From the cell containing the given text, extract its center point as [X, Y] coordinate. 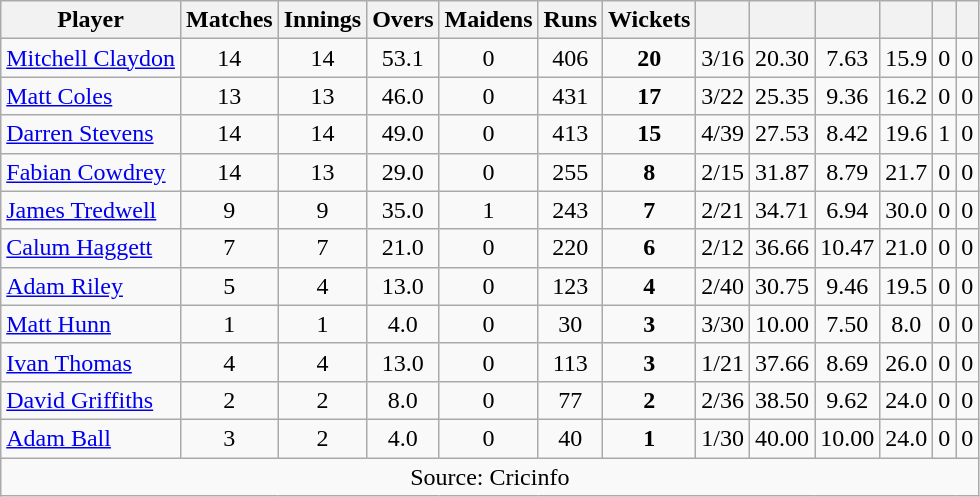
7.50 [848, 324]
7.63 [848, 58]
Adam Ball [91, 438]
31.87 [782, 172]
123 [570, 286]
Calum Haggett [91, 248]
243 [570, 210]
8.79 [848, 172]
8 [650, 172]
21.7 [906, 172]
77 [570, 400]
20 [650, 58]
1/21 [723, 362]
David Griffiths [91, 400]
Player [91, 20]
Matt Hunn [91, 324]
2/40 [723, 286]
46.0 [403, 96]
3/30 [723, 324]
3/22 [723, 96]
29.0 [403, 172]
Wickets [650, 20]
6 [650, 248]
9.46 [848, 286]
34.71 [782, 210]
8.42 [848, 134]
Matt Coles [91, 96]
Source: Cricinfo [490, 477]
10.47 [848, 248]
Runs [570, 20]
1/30 [723, 438]
2/15 [723, 172]
49.0 [403, 134]
40 [570, 438]
26.0 [906, 362]
220 [570, 248]
53.1 [403, 58]
5 [229, 286]
16.2 [906, 96]
30.0 [906, 210]
Darren Stevens [91, 134]
8.69 [848, 362]
2/21 [723, 210]
4/39 [723, 134]
Mitchell Claydon [91, 58]
30 [570, 324]
Ivan Thomas [91, 362]
Maidens [488, 20]
17 [650, 96]
Fabian Cowdrey [91, 172]
406 [570, 58]
9.62 [848, 400]
15.9 [906, 58]
2/36 [723, 400]
113 [570, 362]
3/16 [723, 58]
431 [570, 96]
413 [570, 134]
35.0 [403, 210]
27.53 [782, 134]
255 [570, 172]
9.36 [848, 96]
25.35 [782, 96]
Adam Riley [91, 286]
38.50 [782, 400]
Innings [322, 20]
19.5 [906, 286]
Overs [403, 20]
6.94 [848, 210]
James Tredwell [91, 210]
40.00 [782, 438]
37.66 [782, 362]
15 [650, 134]
Matches [229, 20]
36.66 [782, 248]
20.30 [782, 58]
30.75 [782, 286]
19.6 [906, 134]
2/12 [723, 248]
